Identify which cell holds the provided text, then report its (X, Y) central coordinate. 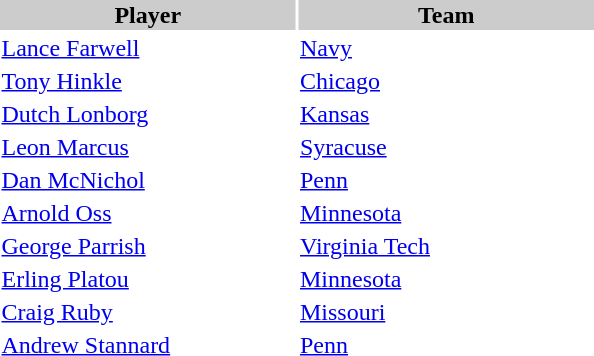
Penn (446, 180)
Missouri (446, 312)
Lance Farwell (148, 48)
Erling Platou (148, 279)
Leon Marcus (148, 147)
Arnold Oss (148, 213)
Craig Ruby (148, 312)
Tony Hinkle (148, 81)
Dutch Lonborg (148, 114)
Team (446, 15)
Syracuse (446, 147)
Kansas (446, 114)
Virginia Tech (446, 246)
Player (148, 15)
Navy (446, 48)
Chicago (446, 81)
George Parrish (148, 246)
Dan McNichol (148, 180)
